Output the (x, y) coordinate of the center of the cell containing the given text.  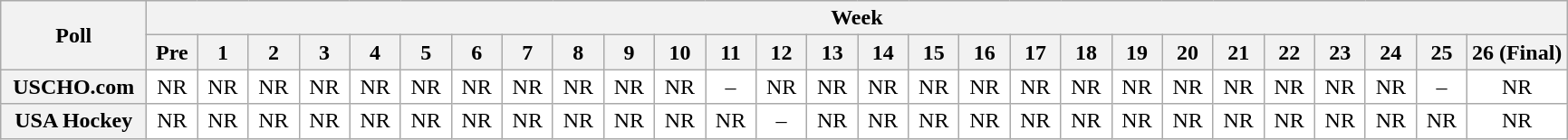
23 (1340, 52)
7 (527, 52)
Pre (172, 52)
15 (934, 52)
10 (679, 52)
5 (426, 52)
26 (Final) (1516, 52)
24 (1390, 52)
9 (629, 52)
USA Hockey (74, 121)
USCHO.com (74, 87)
19 (1137, 52)
2 (274, 52)
18 (1086, 52)
20 (1188, 52)
4 (375, 52)
14 (883, 52)
3 (324, 52)
22 (1289, 52)
12 (782, 52)
Poll (74, 35)
Week (857, 18)
1 (223, 52)
17 (1035, 52)
25 (1441, 52)
21 (1238, 52)
16 (985, 52)
6 (476, 52)
11 (730, 52)
13 (832, 52)
8 (578, 52)
